Return (x, y) of the center of cell containing provided text 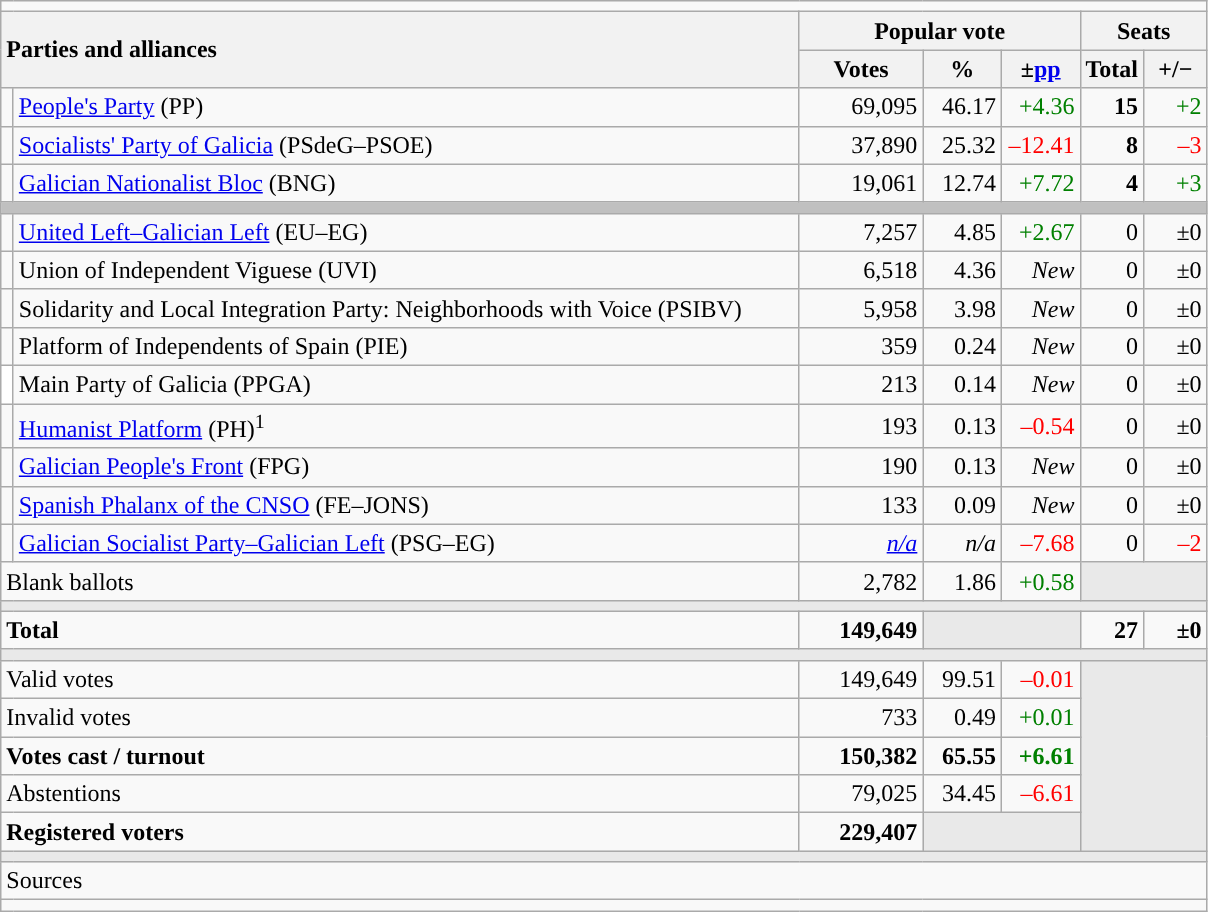
229,407 (861, 832)
–6.61 (1040, 794)
+4.36 (1040, 107)
Galician People's Front (FPG) (406, 467)
6,518 (861, 270)
+0.58 (1040, 581)
Blank ballots (400, 581)
Humanist Platform (PH)1 (406, 426)
27 (1112, 630)
0.09 (962, 505)
190 (861, 467)
Spanish Phalanx of the CNSO (FE–JONS) (406, 505)
+2 (1176, 107)
37,890 (861, 145)
Galician Socialist Party–Galician Left (PSG–EG) (406, 543)
Votes cast / turnout (400, 756)
150,382 (861, 756)
733 (861, 718)
Votes (861, 69)
–2 (1176, 543)
0.24 (962, 346)
Registered voters (400, 832)
Parties and alliances (400, 50)
69,095 (861, 107)
Seats (1144, 31)
Popular vote (940, 31)
8 (1112, 145)
+/− (1176, 69)
25.32 (962, 145)
3.98 (962, 308)
Solidarity and Local Integration Party: Neighborhoods with Voice (PSIBV) (406, 308)
Main Party of Galicia (PPGA) (406, 384)
4.85 (962, 232)
1.86 (962, 581)
2,782 (861, 581)
5,958 (861, 308)
Invalid votes (400, 718)
+6.61 (1040, 756)
Valid votes (400, 679)
19,061 (861, 183)
359 (861, 346)
193 (861, 426)
–7.68 (1040, 543)
+0.01 (1040, 718)
Platform of Independents of Spain (PIE) (406, 346)
99.51 (962, 679)
±pp (1040, 69)
4.36 (962, 270)
+3 (1176, 183)
213 (861, 384)
133 (861, 505)
46.17 (962, 107)
–3 (1176, 145)
0.49 (962, 718)
Socialists' Party of Galicia (PSdeG–PSOE) (406, 145)
Abstentions (400, 794)
7,257 (861, 232)
15 (1112, 107)
Galician Nationalist Bloc (BNG) (406, 183)
+2.67 (1040, 232)
% (962, 69)
79,025 (861, 794)
–12.41 (1040, 145)
–0.01 (1040, 679)
4 (1112, 183)
People's Party (PP) (406, 107)
0.14 (962, 384)
34.45 (962, 794)
+7.72 (1040, 183)
65.55 (962, 756)
United Left–Galician Left (EU–EG) (406, 232)
Sources (604, 881)
–0.54 (1040, 426)
Union of Independent Viguese (UVI) (406, 270)
12.74 (962, 183)
